Find where the given text appears and provide that cell's center as [X, Y] coordinate. 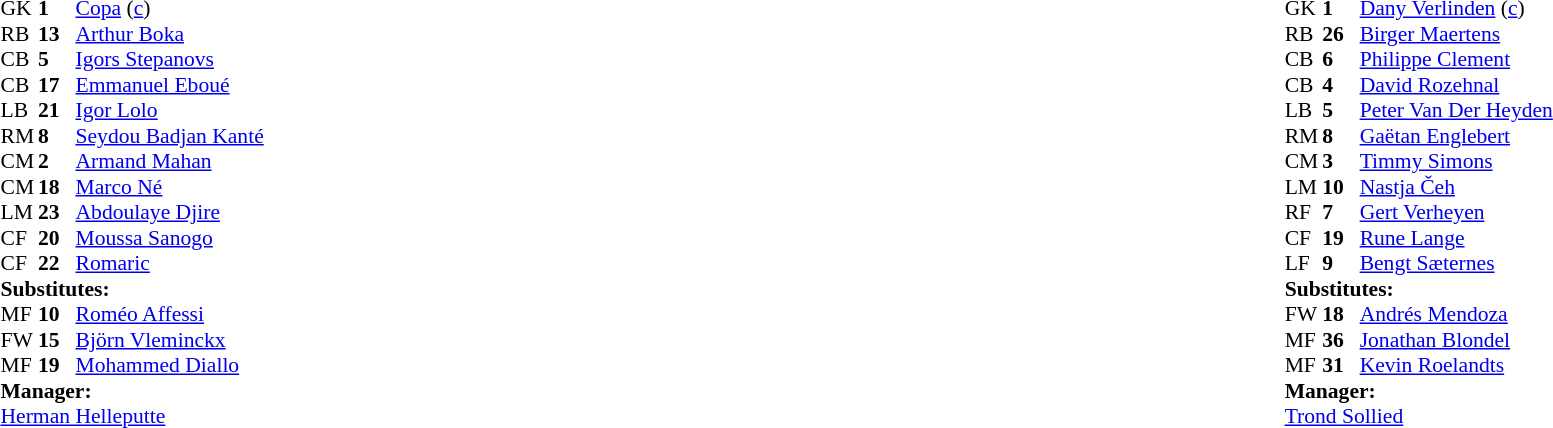
31 [1341, 365]
17 [57, 85]
Jonathan Blondel [1456, 340]
Marco Né [170, 187]
Roméo Affessi [170, 315]
Björn Vleminckx [170, 340]
21 [57, 111]
36 [1341, 340]
22 [57, 263]
David Rozehnal [1456, 85]
9 [1341, 263]
Philippe Clement [1456, 59]
Seydou Badjan Kanté [170, 136]
Gert Verheyen [1456, 213]
Moussa Sanogo [170, 238]
Rune Lange [1456, 238]
Kevin Roelandts [1456, 365]
2 [57, 161]
Abdoulaye Djire [170, 213]
3 [1341, 161]
Igor Lolo [170, 111]
Bengt Sæternes [1456, 263]
Peter Van Der Heyden [1456, 111]
Mohammed Diallo [170, 365]
15 [57, 340]
Emmanuel Eboué [170, 85]
Romaric [170, 263]
RF [1304, 213]
Birger Maertens [1456, 34]
Andrés Mendoza [1456, 315]
13 [57, 34]
Nastja Čeh [1456, 187]
20 [57, 238]
LF [1304, 263]
Igors Stepanovs [170, 59]
26 [1341, 34]
Armand Mahan [170, 161]
23 [57, 213]
4 [1341, 85]
6 [1341, 59]
Timmy Simons [1456, 161]
Arthur Boka [170, 34]
Gaëtan Englebert [1456, 136]
7 [1341, 213]
